Extract the [X, Y] coordinate from the center of the cell holding the provided text.  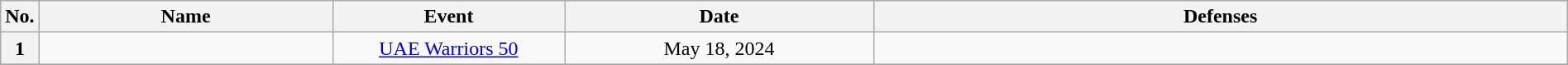
May 18, 2024 [719, 48]
Name [185, 17]
Defenses [1221, 17]
UAE Warriors 50 [448, 48]
1 [20, 48]
No. [20, 17]
Date [719, 17]
Event [448, 17]
